Identify which cell holds the provided text, then report its (x, y) central coordinate. 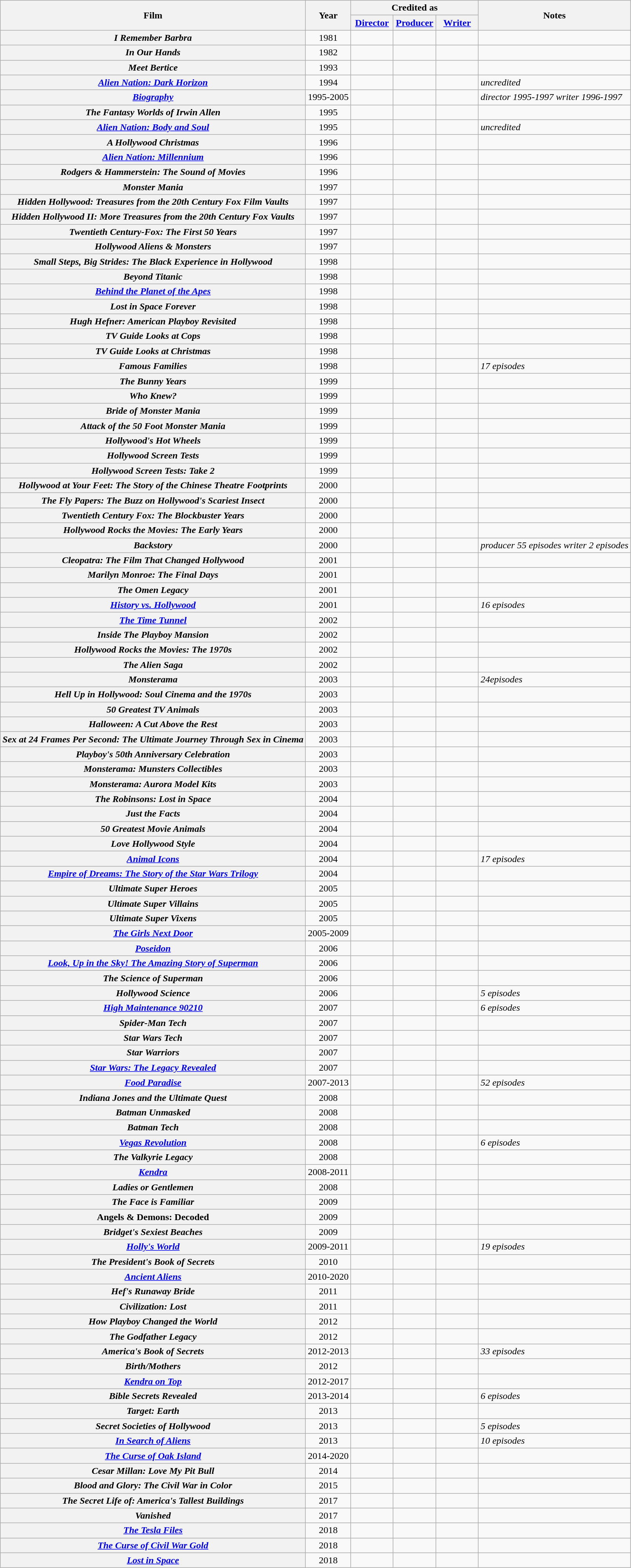
Love Hollywood Style (153, 844)
Hell Up in Hollywood: Soul Cinema and the 1970s (153, 695)
Secret Societies of Hollywood (153, 1426)
Holly's World (153, 1247)
Alien Nation: Dark Horizon (153, 82)
Lost in Space (153, 1560)
Bride of Monster Mania (153, 411)
Hollywood Screen Tests: Take 2 (153, 471)
Sex at 24 Frames Per Second: The Ultimate Journey Through Sex in Cinema (153, 739)
Playboy's 50th Anniversary Celebration (153, 754)
1993 (328, 67)
Monsterama: Aurora Model Kits (153, 784)
Poseidon (153, 948)
Food Paradise (153, 1082)
I Remember Barbra (153, 38)
Inside The Playboy Mansion (153, 635)
The Fly Papers: The Buzz on Hollywood's Scariest Insect (153, 500)
Target: Earth (153, 1411)
Hollywood Screen Tests (153, 456)
Attack of the 50 Foot Monster Mania (153, 426)
A Hollywood Christmas (153, 142)
2007-2013 (328, 1082)
Hidden Hollywood: Treasures from the 20th Century Fox Film Vaults (153, 202)
TV Guide Looks at Christmas (153, 351)
24episodes (555, 680)
The Girls Next Door (153, 933)
Hef's Runaway Bride (153, 1292)
The Curse of Civil War Gold (153, 1545)
Cesar Millan: Love My Pit Bull (153, 1471)
Meet Bertice (153, 67)
How Playboy Changed the World (153, 1321)
Cleopatra: The Film That Changed Hollywood (153, 560)
The Valkyrie Legacy (153, 1157)
The Face is Familiar (153, 1202)
In Our Hands (153, 53)
Star Wars: The Legacy Revealed (153, 1068)
Producer (415, 23)
16 episodes (555, 605)
The Science of Superman (153, 978)
33 episodes (555, 1351)
Ultimate Super Heroes (153, 888)
1982 (328, 53)
Halloween: A Cut Above the Rest (153, 724)
52 episodes (555, 1082)
2015 (328, 1486)
2010-2020 (328, 1277)
Hugh Hefner: American Playboy Revisited (153, 321)
2014-2020 (328, 1456)
Hollywood at Your Feet: The Story of the Chinese Theatre Footprints (153, 486)
Angels & Demons: Decoded (153, 1217)
The Alien Saga (153, 665)
Twentieth Century-Fox: The First 50 Years (153, 232)
The Tesla Files (153, 1530)
Year (328, 15)
Ladies or Gentlemen (153, 1187)
2009-2011 (328, 1247)
Who Knew? (153, 396)
Rodgers & Hammerstein: The Sound of Movies (153, 172)
The President's Book of Secrets (153, 1262)
10 episodes (555, 1441)
Credited as (415, 8)
The Secret Life of: America's Tallest Buildings (153, 1501)
2005-2009 (328, 933)
Beyond Titanic (153, 276)
Film (153, 15)
The Time Tunnel (153, 620)
50 Greatest Movie Animals (153, 829)
2012-2013 (328, 1351)
Biography (153, 97)
Famous Families (153, 366)
19 episodes (555, 1247)
The Robinsons: Lost in Space (153, 799)
Vegas Revolution (153, 1142)
2010 (328, 1262)
Twentieth Century Fox: The Blockbuster Years (153, 515)
History vs. Hollywood (153, 605)
Spider-Man Tech (153, 1023)
Writer (457, 23)
2012-2017 (328, 1381)
2008-2011 (328, 1172)
1981 (328, 38)
The Omen Legacy (153, 590)
The Curse of Oak Island (153, 1456)
2013-2014 (328, 1396)
Hollywood Science (153, 993)
In Search of Aliens (153, 1441)
TV Guide Looks at Cops (153, 336)
Bible Secrets Revealed (153, 1396)
Star Warriors (153, 1053)
The Godfather Legacy (153, 1336)
50 Greatest TV Animals (153, 709)
The Bunny Years (153, 381)
Just the Facts (153, 814)
Hollywood Rocks the Movies: The 1970s (153, 649)
1995-2005 (328, 97)
Marilyn Monroe: The Final Days (153, 575)
Kendra on Top (153, 1381)
The Fantasy Worlds of Irwin Allen (153, 112)
Empire of Dreams: The Story of the Star Wars Trilogy (153, 873)
Ultimate Super Vixens (153, 919)
Hollywood Aliens & Monsters (153, 247)
Lost in Space Forever (153, 306)
Hidden Hollywood II: More Treasures from the 20th Century Fox Vaults (153, 217)
Vanished (153, 1515)
Small Steps, Big Strides: The Black Experience in Hollywood (153, 262)
Kendra (153, 1172)
Batman Tech (153, 1127)
director 1995-1997 writer 1996-1997 (555, 97)
Behind the Planet of the Apes (153, 291)
Monster Mania (153, 187)
producer 55 episodes writer 2 episodes (555, 545)
Director (372, 23)
Civilization: Lost (153, 1306)
Notes (555, 15)
America's Book of Secrets (153, 1351)
Backstory (153, 545)
Look, Up in the Sky! The Amazing Story of Superman (153, 963)
Batman Unmasked (153, 1112)
Alien Nation: Millennium (153, 157)
1994 (328, 82)
High Maintenance 90210 (153, 1008)
Birth/Mothers (153, 1366)
Ultimate Super Villains (153, 903)
Bridget's Sexiest Beaches (153, 1232)
Star Wars Tech (153, 1038)
Animal Icons (153, 859)
Blood and Glory: The Civil War in Color (153, 1486)
Hollywood Rocks the Movies: The Early Years (153, 530)
Monsterama: Munsters Collectibles (153, 769)
Monsterama (153, 680)
Hollywood's Hot Wheels (153, 441)
Alien Nation: Body and Soul (153, 127)
Indiana Jones and the Ultimate Quest (153, 1097)
2014 (328, 1471)
Ancient Aliens (153, 1277)
